Pinpoint the cell where the given text exists, returning its (X, Y) midpoint coordinate. 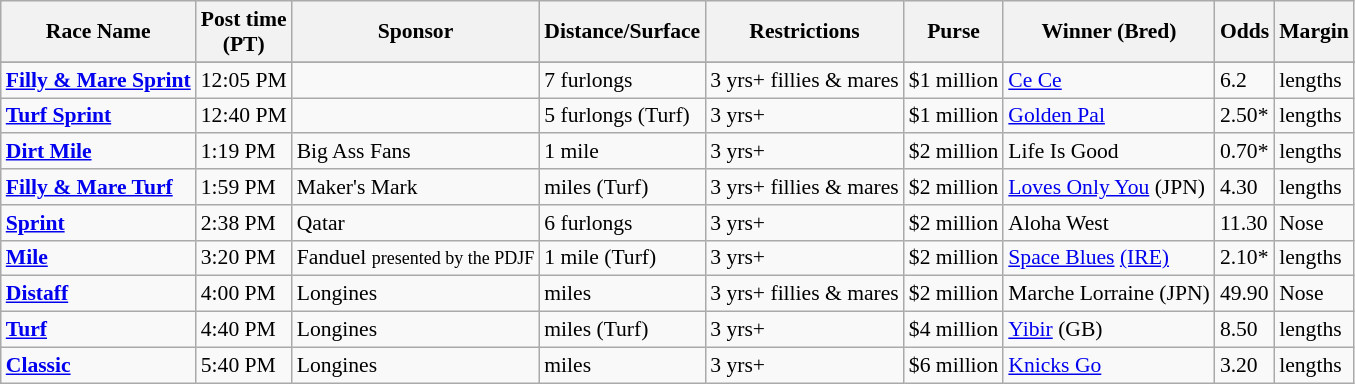
49.90 (1244, 294)
Distance/Surface (622, 32)
Mile (98, 258)
3:20 PM (244, 258)
$4 million (954, 330)
Qatar (416, 223)
2.50* (1244, 116)
1 mile (Turf) (622, 258)
0.70* (1244, 152)
4.30 (1244, 187)
12:05 PM (244, 80)
Ce Ce (1109, 80)
Golden Pal (1109, 116)
Race Name (98, 32)
Margin (1314, 32)
Loves Only You (JPN) (1109, 187)
Purse (954, 32)
6.2 (1244, 80)
7 furlongs (622, 80)
1 mile (622, 152)
Turf (98, 330)
Life Is Good (1109, 152)
Filly & Mare Sprint (98, 80)
Winner (Bred) (1109, 32)
Odds (1244, 32)
2.10* (1244, 258)
5:40 PM (244, 365)
2:38 PM (244, 223)
Dirt Mile (98, 152)
4:00 PM (244, 294)
Marche Lorraine (JPN) (1109, 294)
Knicks Go (1109, 365)
Filly & Mare Turf (98, 187)
$6 million (954, 365)
Restrictions (804, 32)
8.50 (1244, 330)
Sponsor (416, 32)
1:19 PM (244, 152)
1:59 PM (244, 187)
Turf Sprint (98, 116)
Yibir (GB) (1109, 330)
4:40 PM (244, 330)
Post time (PT) (244, 32)
3.20 (1244, 365)
Big Ass Fans (416, 152)
5 furlongs (Turf) (622, 116)
Fanduel presented by the PDJF (416, 258)
Space Blues (IRE) (1109, 258)
12:40 PM (244, 116)
Aloha West (1109, 223)
Maker's Mark (416, 187)
11.30 (1244, 223)
Classic (98, 365)
6 furlongs (622, 223)
Distaff (98, 294)
Sprint (98, 223)
